Find where the given text appears and provide that cell's center as (x, y) coordinate. 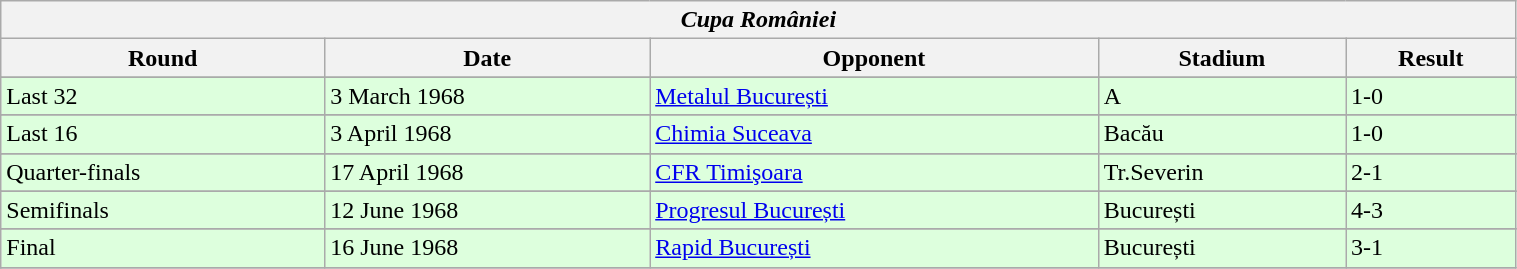
Chimia Suceava (874, 134)
Bacău (1222, 134)
12 June 1968 (488, 210)
Tr.Severin (1222, 172)
CFR Timişoara (874, 172)
Final (163, 248)
Cupa României (758, 20)
Metalul București (874, 96)
17 April 1968 (488, 172)
Quarter-finals (163, 172)
A (1222, 96)
Rapid București (874, 248)
Opponent (874, 58)
Stadium (1222, 58)
Last 16 (163, 134)
16 June 1968 (488, 248)
Semifinals (163, 210)
2-1 (1432, 172)
3 April 1968 (488, 134)
4-3 (1432, 210)
Round (163, 58)
Progresul București (874, 210)
3 March 1968 (488, 96)
Result (1432, 58)
Date (488, 58)
3-1 (1432, 248)
Last 32 (163, 96)
